Return [x, y] of the center of cell containing provided text 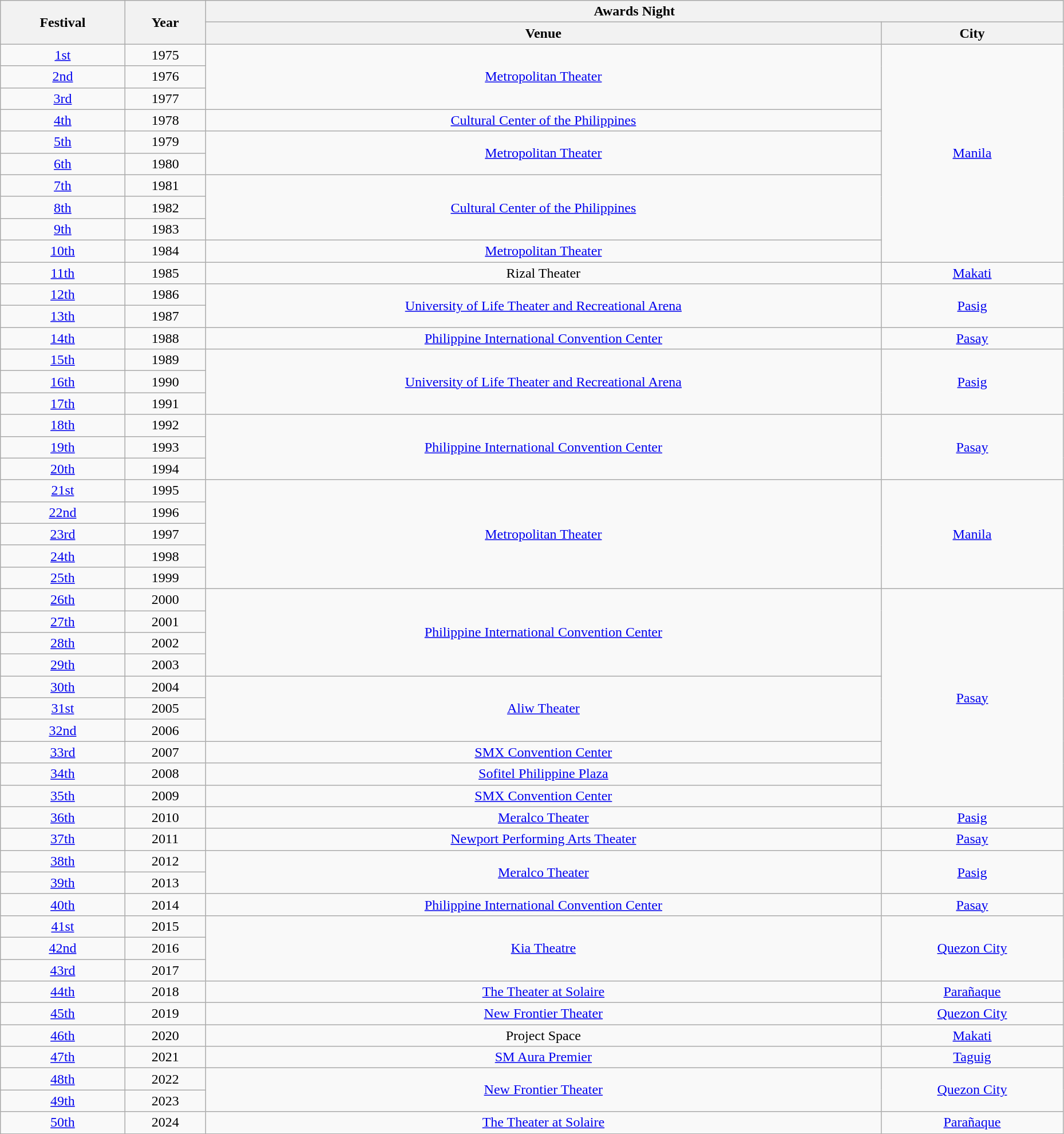
14th [63, 338]
2008 [165, 774]
2020 [165, 1036]
44th [63, 992]
22nd [63, 512]
1991 [165, 404]
2022 [165, 1079]
1st [63, 55]
2024 [165, 1123]
2010 [165, 817]
20th [63, 469]
40th [63, 904]
48th [63, 1079]
2019 [165, 1014]
1989 [165, 360]
7th [63, 185]
2nd [63, 77]
2018 [165, 992]
2015 [165, 926]
46th [63, 1036]
1979 [165, 142]
2013 [165, 883]
2016 [165, 948]
2005 [165, 709]
4th [63, 120]
Sofitel Philippine Plaza [543, 774]
26th [63, 599]
49th [63, 1101]
12th [63, 295]
10th [63, 251]
1988 [165, 338]
Newport Performing Arts Theater [543, 839]
1982 [165, 207]
45th [63, 1014]
2004 [165, 687]
38th [63, 861]
1998 [165, 556]
43rd [63, 970]
1993 [165, 447]
27th [63, 621]
18th [63, 425]
1975 [165, 55]
15th [63, 360]
17th [63, 404]
Kia Theatre [543, 948]
1999 [165, 578]
13th [63, 317]
1977 [165, 98]
41st [63, 926]
5th [63, 142]
16th [63, 382]
Taguig [972, 1057]
1997 [165, 534]
19th [63, 447]
50th [63, 1123]
2009 [165, 796]
1981 [165, 185]
2011 [165, 839]
2014 [165, 904]
Venue [543, 33]
29th [63, 665]
2023 [165, 1101]
City [972, 33]
32nd [63, 730]
1978 [165, 120]
30th [63, 687]
1994 [165, 469]
2001 [165, 621]
28th [63, 643]
SM Aura Premier [543, 1057]
1995 [165, 491]
2017 [165, 970]
11th [63, 273]
2000 [165, 599]
2007 [165, 752]
1984 [165, 251]
9th [63, 229]
Rizal Theater [543, 273]
1987 [165, 317]
37th [63, 839]
2003 [165, 665]
1990 [165, 382]
2021 [165, 1057]
3rd [63, 98]
8th [63, 207]
1976 [165, 77]
33rd [63, 752]
Aliw Theater [543, 709]
2006 [165, 730]
1996 [165, 512]
25th [63, 578]
36th [63, 817]
1986 [165, 295]
34th [63, 774]
21st [63, 491]
Project Space [543, 1036]
24th [63, 556]
Awards Night [634, 11]
Festival [63, 22]
6th [63, 164]
35th [63, 796]
47th [63, 1057]
23rd [63, 534]
1992 [165, 425]
39th [63, 883]
42nd [63, 948]
Year [165, 22]
1980 [165, 164]
2002 [165, 643]
31st [63, 709]
2012 [165, 861]
1985 [165, 273]
1983 [165, 229]
